Identify which cell holds the provided text, then report its [X, Y] central coordinate. 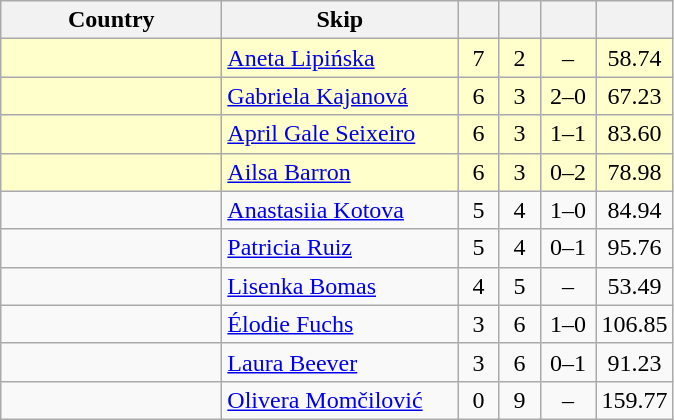
Olivera Momčilović [340, 400]
78.98 [634, 172]
Patricia Ruiz [340, 248]
Gabriela Kajanová [340, 96]
53.49 [634, 286]
0 [478, 400]
58.74 [634, 58]
91.23 [634, 362]
67.23 [634, 96]
95.76 [634, 248]
106.85 [634, 324]
84.94 [634, 210]
0–2 [568, 172]
Lisenka Bomas [340, 286]
Country [112, 20]
1–1 [568, 134]
Skip [340, 20]
2 [520, 58]
7 [478, 58]
Laura Beever [340, 362]
83.60 [634, 134]
Anastasiia Kotova [340, 210]
Élodie Fuchs [340, 324]
Aneta Lipińska [340, 58]
2–0 [568, 96]
Ailsa Barron [340, 172]
April Gale Seixeiro [340, 134]
159.77 [634, 400]
9 [520, 400]
